From the cell containing the given text, extract its center point as [x, y] coordinate. 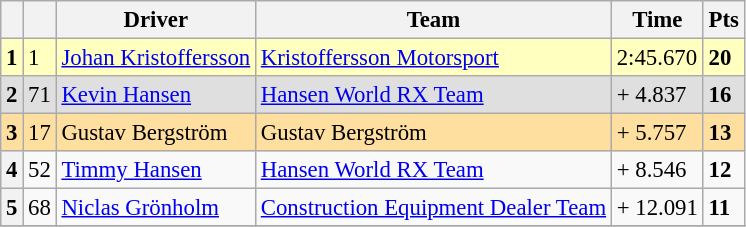
Niclas Grönholm [156, 208]
16 [724, 95]
Pts [724, 20]
Team [433, 20]
Timmy Hansen [156, 170]
20 [724, 58]
4 [12, 170]
Kristoffersson Motorsport [433, 58]
71 [40, 95]
+ 8.546 [657, 170]
11 [724, 208]
Time [657, 20]
3 [12, 133]
2:45.670 [657, 58]
2 [12, 95]
68 [40, 208]
+ 12.091 [657, 208]
13 [724, 133]
17 [40, 133]
Driver [156, 20]
12 [724, 170]
52 [40, 170]
+ 4.837 [657, 95]
Johan Kristoffersson [156, 58]
Construction Equipment Dealer Team [433, 208]
5 [12, 208]
Kevin Hansen [156, 95]
+ 5.757 [657, 133]
